From the cell containing the given text, extract its center point as [x, y] coordinate. 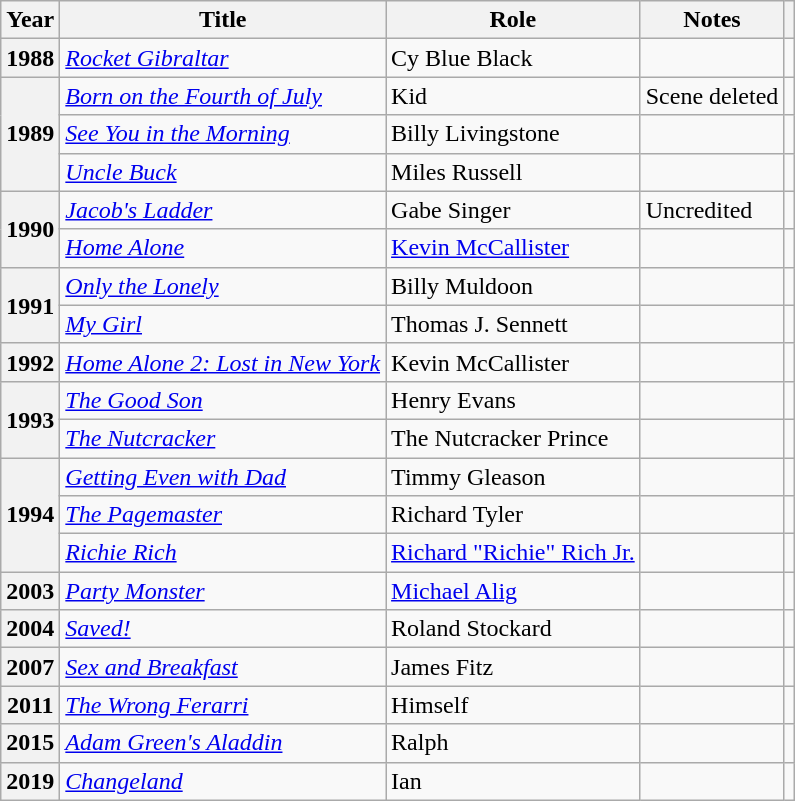
See You in the Morning [223, 134]
The Good Son [223, 400]
Party Monster [223, 591]
The Nutcracker [223, 438]
Roland Stockard [514, 629]
2011 [30, 705]
Billy Livingstone [514, 134]
Role [514, 20]
Billy Muldoon [514, 286]
My Girl [223, 324]
2007 [30, 667]
2003 [30, 591]
Himself [514, 705]
Cy Blue Black [514, 58]
2015 [30, 743]
Kid [514, 96]
The Nutcracker Prince [514, 438]
Scene deleted [712, 96]
Timmy Gleason [514, 477]
1991 [30, 305]
Saved! [223, 629]
The Pagemaster [223, 515]
Title [223, 20]
Thomas J. Sennett [514, 324]
Home Alone 2: Lost in New York [223, 362]
Uncle Buck [223, 172]
Year [30, 20]
1994 [30, 515]
Changeland [223, 781]
1988 [30, 58]
Miles Russell [514, 172]
Richie Rich [223, 553]
Getting Even with Dad [223, 477]
1993 [30, 419]
2004 [30, 629]
Richard "Richie" Rich Jr. [514, 553]
Adam Green's Aladdin [223, 743]
1992 [30, 362]
Ian [514, 781]
1990 [30, 229]
Richard Tyler [514, 515]
Born on the Fourth of July [223, 96]
Rocket Gibraltar [223, 58]
Uncredited [712, 210]
1989 [30, 134]
James Fitz [514, 667]
Only the Lonely [223, 286]
Ralph [514, 743]
Jacob's Ladder [223, 210]
Gabe Singer [514, 210]
The Wrong Ferarri [223, 705]
2019 [30, 781]
Home Alone [223, 248]
Notes [712, 20]
Michael Alig [514, 591]
Sex and Breakfast [223, 667]
Henry Evans [514, 400]
